Output the [X, Y] coordinate of the center of the cell containing the given text.  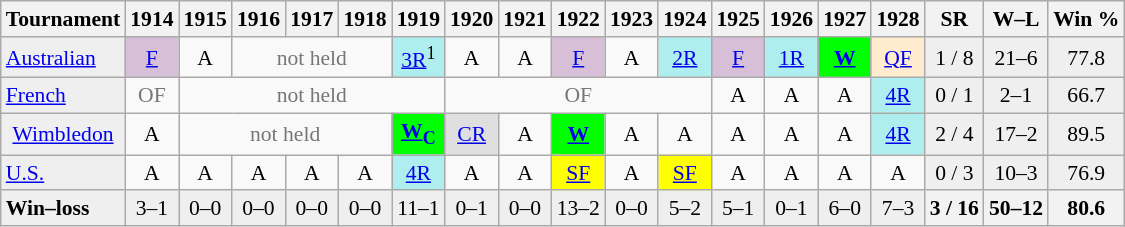
13–2 [578, 209]
CR [472, 134]
1916 [258, 19]
1926 [792, 19]
WC [418, 134]
1919 [418, 19]
1 / 8 [954, 58]
1922 [578, 19]
6–0 [844, 209]
1914 [152, 19]
0 / 1 [954, 96]
W–L [1016, 19]
French [63, 96]
89.5 [1086, 134]
1915 [206, 19]
66.7 [1086, 96]
Win % [1086, 19]
SR [954, 19]
1927 [844, 19]
1928 [898, 19]
3–1 [152, 209]
7–3 [898, 209]
1925 [738, 19]
Wimbledon [63, 134]
Win–loss [63, 209]
0 / 3 [954, 173]
21–6 [1016, 58]
Australian [63, 58]
2–1 [1016, 96]
2R [684, 58]
2 / 4 [954, 134]
1918 [364, 19]
11–1 [418, 209]
3R1 [418, 58]
10–3 [1016, 173]
76.9 [1086, 173]
17–2 [1016, 134]
1921 [524, 19]
QF [898, 58]
1924 [684, 19]
1917 [312, 19]
80.6 [1086, 209]
1920 [472, 19]
5–1 [738, 209]
77.8 [1086, 58]
50–12 [1016, 209]
5–2 [684, 209]
3 / 16 [954, 209]
1923 [632, 19]
1R [792, 58]
Tournament [63, 19]
U.S. [63, 173]
